For the text-containing cell, return its midpoint in [X, Y] coordinate format. 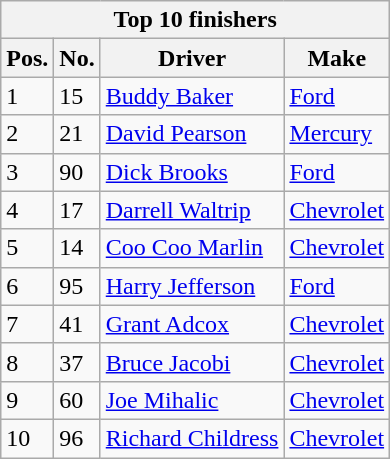
14 [77, 248]
Pos. [28, 58]
Bruce Jacobi [192, 362]
7 [28, 324]
41 [77, 324]
Joe Mihalic [192, 400]
David Pearson [192, 134]
Driver [192, 58]
5 [28, 248]
6 [28, 286]
Richard Childress [192, 438]
9 [28, 400]
37 [77, 362]
95 [77, 286]
21 [77, 134]
4 [28, 210]
Top 10 finishers [196, 20]
2 [28, 134]
Coo Coo Marlin [192, 248]
10 [28, 438]
Mercury [337, 134]
90 [77, 172]
Buddy Baker [192, 96]
8 [28, 362]
Make [337, 58]
Harry Jefferson [192, 286]
No. [77, 58]
15 [77, 96]
60 [77, 400]
1 [28, 96]
Grant Adcox [192, 324]
Dick Brooks [192, 172]
96 [77, 438]
3 [28, 172]
17 [77, 210]
Darrell Waltrip [192, 210]
